Scan for the cell matching the given text and deliver its [X, Y] coordinate at center. 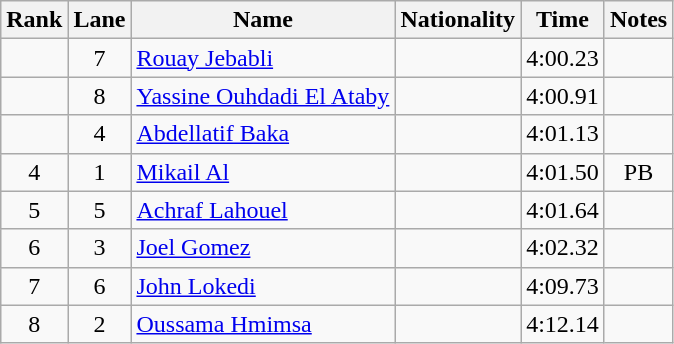
4:02.32 [563, 248]
John Lokedi [263, 286]
1 [100, 172]
4:00.23 [563, 58]
Rouay Jebabli [263, 58]
Achraf Lahouel [263, 210]
4:01.50 [563, 172]
4:00.91 [563, 96]
2 [100, 324]
4:01.13 [563, 134]
Nationality [458, 20]
4:12.14 [563, 324]
Rank [34, 20]
Lane [100, 20]
PB [638, 172]
Name [263, 20]
3 [100, 248]
Notes [638, 20]
Oussama Hmimsa [263, 324]
4:01.64 [563, 210]
Time [563, 20]
Mikail Al [263, 172]
Joel Gomez [263, 248]
Abdellatif Baka [263, 134]
Yassine Ouhdadi El Ataby [263, 96]
4:09.73 [563, 286]
